Identify which cell holds the provided text, then report its [X, Y] central coordinate. 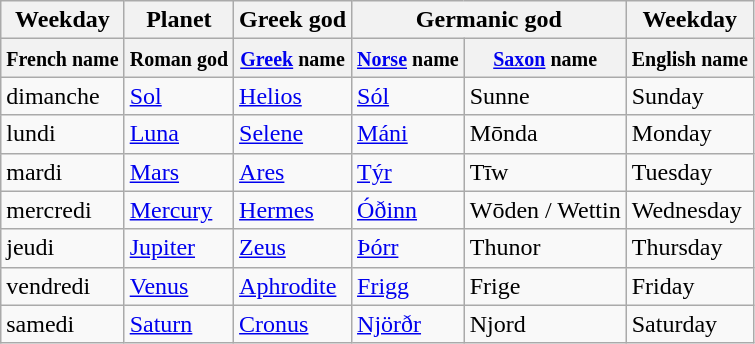
Saturday [690, 324]
dimanche [62, 96]
Þórr [408, 248]
Monday [690, 134]
Njörðr [408, 324]
Selene [293, 134]
Týr [408, 172]
Thursday [690, 248]
jeudi [62, 248]
lundi [62, 134]
Sunne [545, 96]
Mercury [178, 210]
Sunday [690, 96]
Jupiter [178, 248]
Cronus [293, 324]
Sól [408, 96]
Germanic god [490, 20]
Frigg [408, 286]
Mōnda [545, 134]
Njord [545, 324]
Thunor [545, 248]
English name [690, 58]
Saxon name [545, 58]
Óðinn [408, 210]
Tuesday [690, 172]
Wōden / Wettin [545, 210]
Helios [293, 96]
Greek god [293, 20]
Ares [293, 172]
vendredi [62, 286]
Zeus [293, 248]
Friday [690, 286]
Greek name [293, 58]
Máni [408, 134]
Venus [178, 286]
Wednesday [690, 210]
Luna [178, 134]
Planet [178, 20]
Norse name [408, 58]
Frige [545, 286]
mercredi [62, 210]
Sol [178, 96]
samedi [62, 324]
French name [62, 58]
Tīw [545, 172]
Mars [178, 172]
Roman god [178, 58]
Hermes [293, 210]
Saturn [178, 324]
mardi [62, 172]
Aphrodite [293, 286]
